Pinpoint the cell where the given text exists, returning its (x, y) midpoint coordinate. 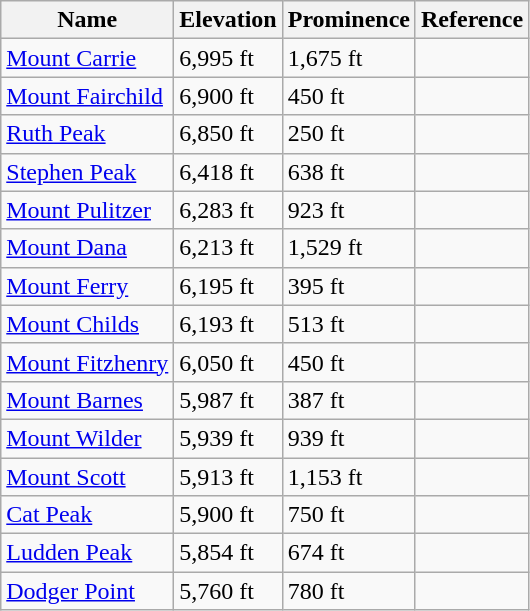
Mount Fairchild (88, 96)
5,900 ft (228, 515)
Mount Fitzhenry (88, 362)
250 ft (348, 134)
1,153 ft (348, 477)
1,675 ft (348, 58)
1,529 ft (348, 248)
Reference (472, 20)
674 ft (348, 553)
395 ft (348, 286)
Mount Ferry (88, 286)
Mount Wilder (88, 438)
Mount Barnes (88, 400)
Mount Carrie (88, 58)
Ludden Peak (88, 553)
750 ft (348, 515)
5,913 ft (228, 477)
638 ft (348, 172)
5,760 ft (228, 591)
6,213 ft (228, 248)
5,939 ft (228, 438)
6,995 ft (228, 58)
Mount Scott (88, 477)
Elevation (228, 20)
923 ft (348, 210)
Ruth Peak (88, 134)
6,850 ft (228, 134)
Stephen Peak (88, 172)
6,195 ft (228, 286)
6,050 ft (228, 362)
5,854 ft (228, 553)
513 ft (348, 324)
6,283 ft (228, 210)
939 ft (348, 438)
387 ft (348, 400)
5,987 ft (228, 400)
Cat Peak (88, 515)
Mount Childs (88, 324)
Mount Dana (88, 248)
780 ft (348, 591)
Dodger Point (88, 591)
Mount Pulitzer (88, 210)
6,418 ft (228, 172)
6,193 ft (228, 324)
Name (88, 20)
6,900 ft (228, 96)
Prominence (348, 20)
